Locate the cell with the specified text and output its (x, y) center coordinate. 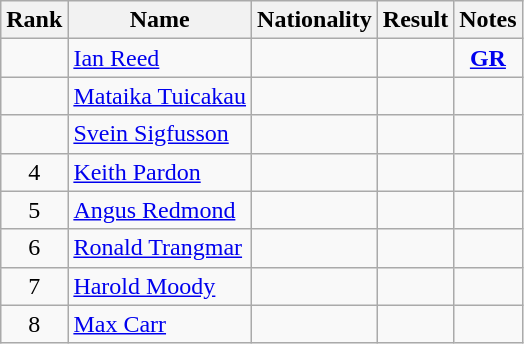
4 (34, 172)
Harold Moody (160, 286)
Max Carr (160, 324)
Ronald Trangmar (160, 248)
Keith Pardon (160, 172)
Angus Redmond (160, 210)
Rank (34, 20)
Nationality (315, 20)
8 (34, 324)
GR (488, 58)
7 (34, 286)
6 (34, 248)
Notes (488, 20)
Ian Reed (160, 58)
Svein Sigfusson (160, 134)
Mataika Tuicakau (160, 96)
Result (415, 20)
5 (34, 210)
Name (160, 20)
